For the text-containing cell, return its midpoint in [x, y] coordinate format. 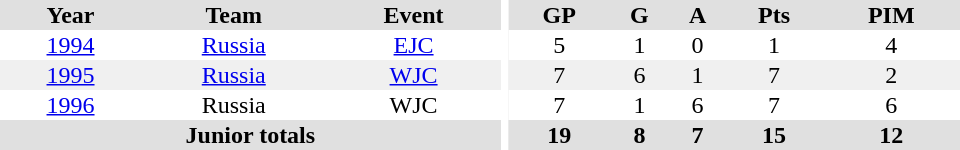
0 [697, 45]
EJC [413, 45]
1996 [70, 105]
PIM [892, 15]
Year [70, 15]
4 [892, 45]
19 [559, 135]
12 [892, 135]
A [697, 15]
15 [774, 135]
1994 [70, 45]
G [639, 15]
8 [639, 135]
1995 [70, 75]
GP [559, 15]
Team [234, 15]
Pts [774, 15]
Event [413, 15]
Junior totals [250, 135]
2 [892, 75]
5 [559, 45]
